Determine the [x, y] coordinate at the center of the cell enclosing the given text.  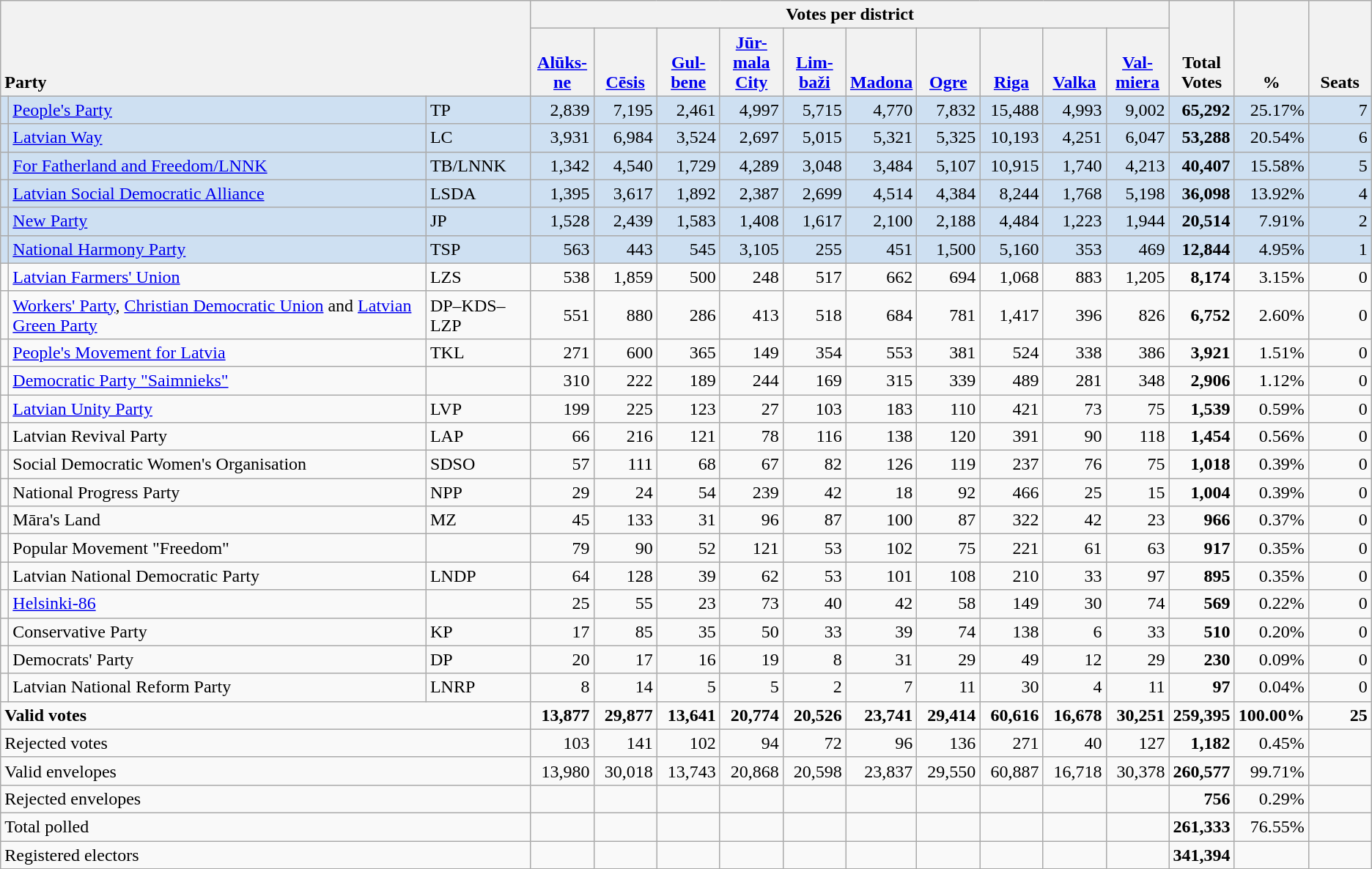
127 [1137, 743]
65,292 [1202, 110]
466 [1011, 492]
1,205 [1137, 277]
100.00% [1271, 715]
Seats [1340, 48]
KP [478, 632]
Votes per district [850, 15]
Gul- bene [688, 62]
13,641 [688, 715]
895 [1202, 576]
1,768 [1074, 193]
110 [948, 408]
1,583 [688, 221]
Cēsis [625, 62]
1 [1340, 249]
6,752 [1202, 315]
12,844 [1202, 249]
Total polled [265, 827]
1,892 [688, 193]
Latvian Social Democratic Alliance [218, 193]
27 [751, 408]
101 [881, 576]
4,993 [1074, 110]
4.95% [1271, 249]
36,098 [1202, 193]
421 [1011, 408]
61 [1074, 548]
94 [751, 743]
133 [625, 520]
538 [562, 277]
3,921 [1202, 352]
13,980 [562, 771]
5,325 [948, 138]
Latvian National Reform Party [218, 687]
35 [688, 632]
For Fatherland and Freedom/LNNK [218, 166]
518 [814, 315]
7.91% [1271, 221]
2,461 [688, 110]
13.92% [1271, 193]
24 [625, 492]
3,484 [881, 166]
99.71% [1271, 771]
20,774 [751, 715]
TP [478, 110]
20,526 [814, 715]
136 [948, 743]
Social Democratic Women's Organisation [218, 465]
4,213 [1137, 166]
5,321 [881, 138]
222 [625, 380]
0.59% [1271, 408]
People's Movement for Latvia [218, 352]
TSP [478, 249]
451 [881, 249]
Valid envelopes [265, 771]
Latvian National Democratic Party [218, 576]
286 [688, 315]
Lim- baži [814, 62]
2.60% [1271, 315]
1,004 [1202, 492]
Conservative Party [218, 632]
49 [1011, 659]
781 [948, 315]
Latvian Revival Party [218, 437]
189 [688, 380]
3,105 [751, 249]
5,160 [1011, 249]
1,539 [1202, 408]
Rejected votes [265, 743]
120 [948, 437]
Total Votes [1202, 48]
4,289 [751, 166]
255 [814, 249]
354 [814, 352]
Latvian Unity Party [218, 408]
LZS [478, 277]
2,697 [751, 138]
6,984 [625, 138]
Valid votes [265, 715]
826 [1137, 315]
TB/LNNK [478, 166]
1,395 [562, 193]
1,729 [688, 166]
315 [881, 380]
469 [1137, 249]
LNRP [478, 687]
Popular Movement "Freedom" [218, 548]
3,524 [688, 138]
111 [625, 465]
63 [1137, 548]
1,944 [1137, 221]
15.58% [1271, 166]
4,514 [881, 193]
4,997 [751, 110]
119 [948, 465]
Valka [1074, 62]
25.17% [1271, 110]
1,500 [948, 249]
0.56% [1271, 437]
16,718 [1074, 771]
338 [1074, 352]
413 [751, 315]
348 [1137, 380]
20.54% [1271, 138]
5,107 [948, 166]
29,550 [948, 771]
230 [1202, 659]
Democratic Party "Saimnieks" [218, 380]
510 [1202, 632]
500 [688, 277]
365 [688, 352]
60,887 [1011, 771]
386 [1137, 352]
4,770 [881, 110]
LVP [478, 408]
1,617 [814, 221]
221 [1011, 548]
524 [1011, 352]
3,048 [814, 166]
684 [881, 315]
85 [625, 632]
917 [1202, 548]
20,514 [1202, 221]
18 [881, 492]
310 [562, 380]
People's Party [218, 110]
Ogre [948, 62]
Māra's Land [218, 520]
20 [562, 659]
SDSO [478, 465]
3,617 [625, 193]
1,018 [1202, 465]
% [1271, 48]
LAP [478, 437]
Rejected envelopes [265, 799]
29,414 [948, 715]
248 [751, 277]
0.37% [1271, 520]
2,699 [814, 193]
15 [1137, 492]
322 [1011, 520]
LNDP [478, 576]
2,100 [881, 221]
MZ [478, 520]
45 [562, 520]
1,342 [562, 166]
Madona [881, 62]
1,408 [751, 221]
DP–KDS–LZP [478, 315]
Party [265, 48]
Helsinki-86 [218, 604]
Jūr- mala City [751, 62]
Alūks- ne [562, 62]
2,188 [948, 221]
8,244 [1011, 193]
Democrats' Party [218, 659]
199 [562, 408]
Registered electors [265, 855]
8,174 [1202, 277]
National Harmony Party [218, 249]
LSDA [478, 193]
5,015 [814, 138]
600 [625, 352]
72 [814, 743]
396 [1074, 315]
551 [562, 315]
128 [625, 576]
966 [1202, 520]
0.09% [1271, 659]
NPP [478, 492]
6,047 [1137, 138]
880 [625, 315]
54 [688, 492]
16 [688, 659]
15,488 [1011, 110]
1.12% [1271, 380]
29,877 [625, 715]
7,832 [948, 110]
694 [948, 277]
183 [881, 408]
1,740 [1074, 166]
5,198 [1137, 193]
1,528 [562, 221]
New Party [218, 221]
76 [1074, 465]
244 [751, 380]
19 [751, 659]
52 [688, 548]
78 [751, 437]
LC [478, 138]
1,223 [1074, 221]
12 [1074, 659]
443 [625, 249]
261,333 [1202, 827]
756 [1202, 799]
569 [1202, 604]
40,407 [1202, 166]
2,439 [625, 221]
0.22% [1271, 604]
30,251 [1137, 715]
169 [814, 380]
82 [814, 465]
141 [625, 743]
55 [625, 604]
53,288 [1202, 138]
79 [562, 548]
5,715 [814, 110]
123 [688, 408]
4,484 [1011, 221]
67 [751, 465]
353 [1074, 249]
1.51% [1271, 352]
23,741 [881, 715]
517 [814, 277]
1,417 [1011, 315]
9,002 [1137, 110]
13,877 [562, 715]
4,251 [1074, 138]
118 [1137, 437]
7,195 [625, 110]
Workers' Party, Christian Democratic Union and Latvian Green Party [218, 315]
92 [948, 492]
1,068 [1011, 277]
1,859 [625, 277]
3.15% [1271, 277]
381 [948, 352]
58 [948, 604]
4,540 [625, 166]
563 [562, 249]
391 [1011, 437]
210 [1011, 576]
259,395 [1202, 715]
68 [688, 465]
20,598 [814, 771]
237 [1011, 465]
Latvian Farmers' Union [218, 277]
Val- miera [1137, 62]
10,915 [1011, 166]
50 [751, 632]
662 [881, 277]
239 [751, 492]
57 [562, 465]
545 [688, 249]
16,678 [1074, 715]
0.20% [1271, 632]
126 [881, 465]
Latvian Way [218, 138]
0.29% [1271, 799]
14 [625, 687]
1,182 [1202, 743]
10,193 [1011, 138]
883 [1074, 277]
60,616 [1011, 715]
0.04% [1271, 687]
64 [562, 576]
66 [562, 437]
260,577 [1202, 771]
Riga [1011, 62]
489 [1011, 380]
281 [1074, 380]
3,931 [562, 138]
1,454 [1202, 437]
225 [625, 408]
2,906 [1202, 380]
DP [478, 659]
62 [751, 576]
0.45% [1271, 743]
13,743 [688, 771]
553 [881, 352]
JP [478, 221]
20,868 [751, 771]
100 [881, 520]
2,387 [751, 193]
30,018 [625, 771]
341,394 [1202, 855]
TKL [478, 352]
23,837 [881, 771]
2,839 [562, 110]
76.55% [1271, 827]
4,384 [948, 193]
108 [948, 576]
339 [948, 380]
30,378 [1137, 771]
National Progress Party [218, 492]
116 [814, 437]
216 [625, 437]
